Return the (X, Y) coordinate for the center point of the cell that contains the specified text.  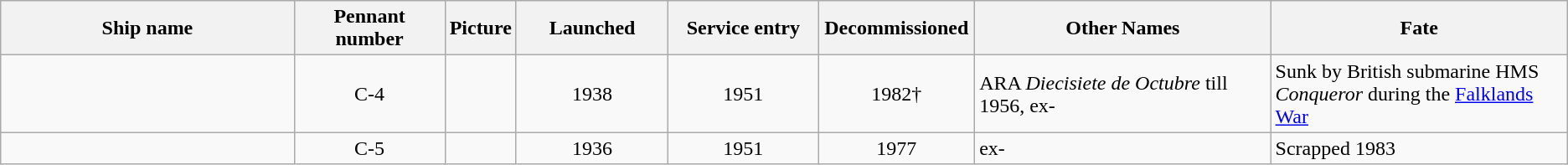
Other Names (1122, 28)
ex- (1122, 148)
Launched (591, 28)
Sunk by British submarine HMS Conqueror during the Falklands War (1419, 94)
1936 (591, 148)
1938 (591, 94)
Decommissioned (896, 28)
Pennant number (369, 28)
Picture (481, 28)
Scrapped 1983 (1419, 148)
Service entry (744, 28)
C-5 (369, 148)
C-4 (369, 94)
1982† (896, 94)
ARA Diecisiete de Octubre till 1956, ex- (1122, 94)
1977 (896, 148)
Fate (1419, 28)
Ship name (147, 28)
